Pinpoint the cell where the given text exists, returning its [X, Y] midpoint coordinate. 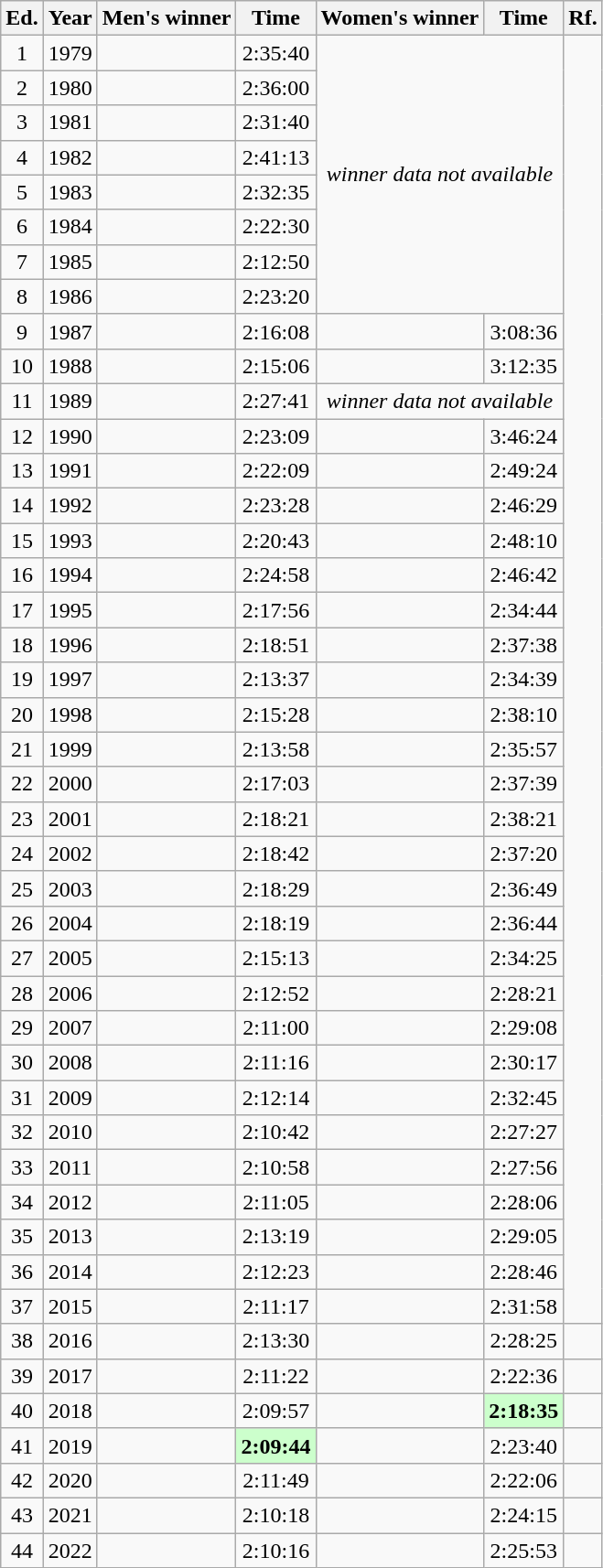
2:12:52 [276, 993]
2:24:15 [523, 1515]
2010 [70, 1133]
2005 [70, 958]
2:49:24 [523, 471]
4 [22, 157]
2:29:08 [523, 1028]
Rf. [583, 18]
2:18:51 [276, 645]
3 [22, 123]
2:18:42 [276, 854]
2 [22, 88]
2:16:08 [276, 331]
2:30:17 [523, 1063]
26 [22, 923]
1 [22, 53]
1992 [70, 506]
16 [22, 575]
5 [22, 192]
41 [22, 1445]
1995 [70, 610]
1996 [70, 645]
27 [22, 958]
2:11:17 [276, 1306]
2:38:10 [523, 714]
1986 [70, 296]
23 [22, 819]
2003 [70, 888]
2:22:06 [523, 1480]
2:11:22 [276, 1376]
30 [22, 1063]
18 [22, 645]
2:12:23 [276, 1272]
24 [22, 854]
2000 [70, 784]
1979 [70, 53]
1998 [70, 714]
2:31:58 [523, 1306]
2:27:56 [523, 1167]
7 [22, 262]
19 [22, 680]
2:18:19 [276, 923]
2:17:56 [276, 610]
Ed. [22, 18]
28 [22, 993]
2008 [70, 1063]
2:46:29 [523, 506]
2:11:00 [276, 1028]
1997 [70, 680]
1980 [70, 88]
2:18:21 [276, 819]
21 [22, 749]
2:22:30 [276, 227]
1999 [70, 749]
1982 [70, 157]
2004 [70, 923]
2:20:43 [276, 541]
2:25:53 [523, 1551]
Year [70, 18]
35 [22, 1237]
2:12:14 [276, 1098]
1991 [70, 471]
2:23:28 [276, 506]
2:34:44 [523, 610]
39 [22, 1376]
1985 [70, 262]
2:35:57 [523, 749]
2:23:20 [276, 296]
2:12:50 [276, 262]
2:24:58 [276, 575]
2002 [70, 854]
1994 [70, 575]
2:32:35 [276, 192]
2019 [70, 1445]
2:28:25 [523, 1341]
1988 [70, 366]
2016 [70, 1341]
2022 [70, 1551]
Men's winner [167, 18]
2:28:06 [523, 1202]
2:34:39 [523, 680]
2:46:42 [523, 575]
2:23:09 [276, 436]
2001 [70, 819]
2:10:18 [276, 1515]
2:36:49 [523, 888]
2:15:28 [276, 714]
2:11:49 [276, 1480]
2:35:40 [276, 53]
2:22:36 [523, 1376]
3:12:35 [523, 366]
6 [22, 227]
2013 [70, 1237]
2:10:42 [276, 1133]
36 [22, 1272]
2:29:05 [523, 1237]
17 [22, 610]
2:37:38 [523, 645]
Women's winner [400, 18]
2006 [70, 993]
2:22:09 [276, 471]
2:15:13 [276, 958]
2:28:46 [523, 1272]
25 [22, 888]
11 [22, 401]
31 [22, 1098]
33 [22, 1167]
34 [22, 1202]
2:37:39 [523, 784]
2:36:00 [276, 88]
2:34:25 [523, 958]
1983 [70, 192]
9 [22, 331]
1990 [70, 436]
22 [22, 784]
38 [22, 1341]
14 [22, 506]
15 [22, 541]
8 [22, 296]
42 [22, 1480]
2:09:57 [276, 1411]
2:17:03 [276, 784]
2:23:40 [523, 1445]
2:27:27 [523, 1133]
40 [22, 1411]
2009 [70, 1098]
2:10:58 [276, 1167]
44 [22, 1551]
2:31:40 [276, 123]
12 [22, 436]
2012 [70, 1202]
3:08:36 [523, 331]
2:11:16 [276, 1063]
2:27:41 [276, 401]
2:11:05 [276, 1202]
1987 [70, 331]
2:13:19 [276, 1237]
1993 [70, 541]
2:15:06 [276, 366]
2:37:20 [523, 854]
2:10:16 [276, 1551]
20 [22, 714]
2:18:35 [523, 1411]
2018 [70, 1411]
1984 [70, 227]
2007 [70, 1028]
2:38:21 [523, 819]
1981 [70, 123]
2020 [70, 1480]
2:13:58 [276, 749]
2017 [70, 1376]
10 [22, 366]
2:18:29 [276, 888]
13 [22, 471]
2:13:30 [276, 1341]
37 [22, 1306]
2015 [70, 1306]
1989 [70, 401]
2014 [70, 1272]
2021 [70, 1515]
32 [22, 1133]
43 [22, 1515]
3:46:24 [523, 436]
2:48:10 [523, 541]
29 [22, 1028]
2:36:44 [523, 923]
2:09:44 [276, 1445]
2:13:37 [276, 680]
2:41:13 [276, 157]
2:32:45 [523, 1098]
2011 [70, 1167]
2:28:21 [523, 993]
